Pinpoint the cell where the given text exists, returning its (X, Y) midpoint coordinate. 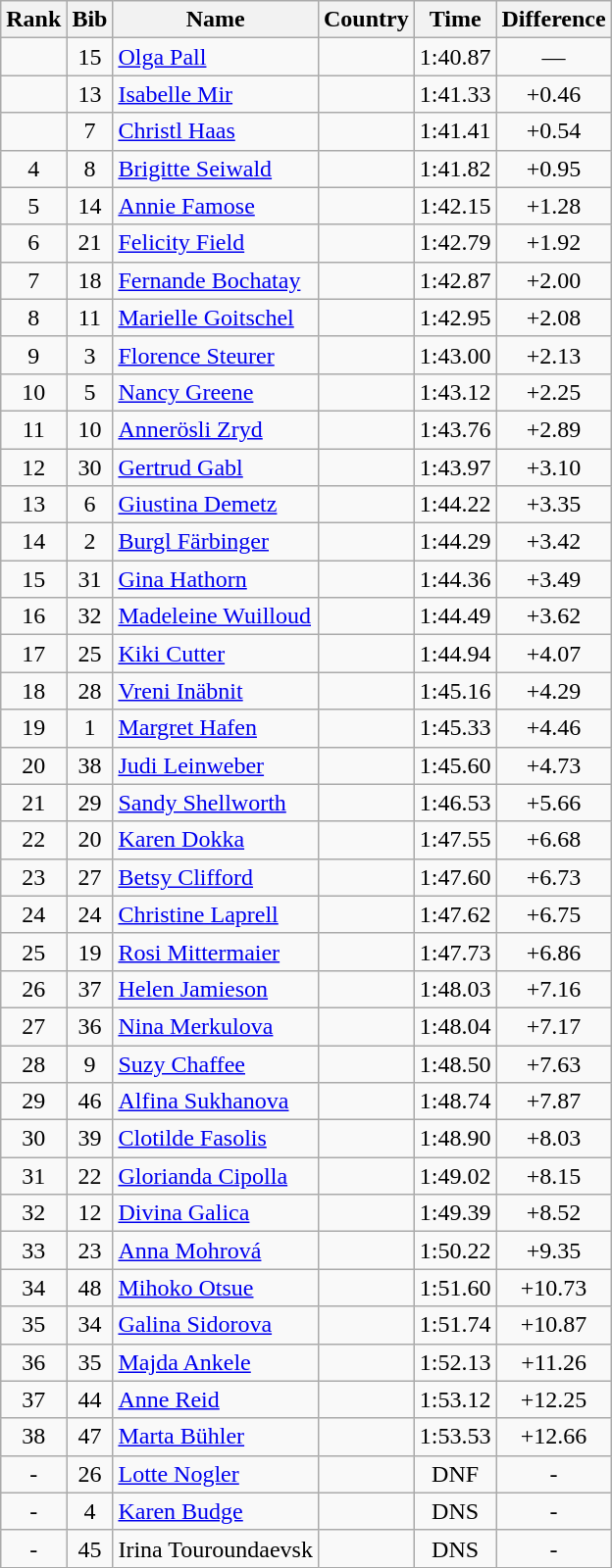
Anne Reid (216, 1399)
+3.35 (553, 505)
1:48.50 (455, 1063)
1:42.87 (455, 280)
Lotte Nogler (216, 1474)
+5.66 (553, 803)
1:50.22 (455, 1250)
+4.46 (553, 728)
+6.68 (553, 840)
Alfina Sukhanova (216, 1102)
Christl Haas (216, 131)
+3.49 (553, 579)
1:44.22 (455, 505)
+3.10 (553, 467)
+10.87 (553, 1325)
Florence Steurer (216, 355)
Difference (553, 20)
Annerösli Zryd (216, 429)
Sandy Shellworth (216, 803)
Isabelle Mir (216, 94)
Burgl Färbinger (216, 542)
39 (90, 1139)
1:43.76 (455, 429)
Gertrud Gabl (216, 467)
1:53.53 (455, 1437)
+4.73 (553, 765)
1:47.62 (455, 914)
— (553, 57)
Margret Hafen (216, 728)
1:42.79 (455, 243)
Rank (33, 20)
+7.17 (553, 1026)
+2.13 (553, 355)
1:42.95 (455, 318)
+6.75 (553, 914)
1 (90, 728)
1:49.02 (455, 1176)
1:47.55 (455, 840)
Country (366, 20)
Name (216, 20)
Nancy Greene (216, 392)
1:48.04 (455, 1026)
1:43.97 (455, 467)
33 (33, 1250)
+2.00 (553, 280)
2 (90, 542)
+11.26 (553, 1362)
Vreni Inäbnit (216, 691)
+8.52 (553, 1213)
Karen Dokka (216, 840)
Galina Sidorova (216, 1325)
Felicity Field (216, 243)
+4.29 (553, 691)
1:46.53 (455, 803)
1:47.73 (455, 952)
+6.73 (553, 877)
+0.46 (553, 94)
1:45.60 (455, 765)
1:52.13 (455, 1362)
46 (90, 1102)
Olga Pall (216, 57)
Kiki Cutter (216, 654)
Anna Mohrová (216, 1250)
+2.89 (553, 429)
1:44.49 (455, 616)
44 (90, 1399)
Judi Leinweber (216, 765)
1:44.94 (455, 654)
1:51.60 (455, 1288)
+10.73 (553, 1288)
Gina Hathorn (216, 579)
Madeleine Wuilloud (216, 616)
Helen Jamieson (216, 989)
+6.86 (553, 952)
+0.54 (553, 131)
+2.25 (553, 392)
1:51.74 (455, 1325)
Giustina Demetz (216, 505)
+2.08 (553, 318)
Annie Famose (216, 206)
+8.15 (553, 1176)
Rosi Mittermaier (216, 952)
1:45.16 (455, 691)
DNF (455, 1474)
1:41.33 (455, 94)
Irina Touroundaevsk (216, 1548)
+3.42 (553, 542)
Marielle Goitschel (216, 318)
45 (90, 1548)
Brigitte Seiwald (216, 169)
3 (90, 355)
Betsy Clifford (216, 877)
Bib (90, 20)
16 (33, 616)
Karen Budge (216, 1511)
+7.87 (553, 1102)
+0.95 (553, 169)
+4.07 (553, 654)
17 (33, 654)
Mihoko Otsue (216, 1288)
1:44.29 (455, 542)
1:48.03 (455, 989)
+1.92 (553, 243)
1:43.12 (455, 392)
+12.66 (553, 1437)
Glorianda Cipolla (216, 1176)
Suzy Chaffee (216, 1063)
1:42.15 (455, 206)
Time (455, 20)
1:49.39 (455, 1213)
Nina Merkulova (216, 1026)
1:48.74 (455, 1102)
+9.35 (553, 1250)
+3.62 (553, 616)
1:41.82 (455, 169)
1:48.90 (455, 1139)
1:45.33 (455, 728)
Marta Bühler (216, 1437)
Divina Galica (216, 1213)
48 (90, 1288)
+8.03 (553, 1139)
1:47.60 (455, 877)
1:40.87 (455, 57)
1:43.00 (455, 355)
+7.63 (553, 1063)
Majda Ankele (216, 1362)
+7.16 (553, 989)
1:41.41 (455, 131)
1:53.12 (455, 1399)
47 (90, 1437)
Clotilde Fasolis (216, 1139)
+1.28 (553, 206)
Christine Laprell (216, 914)
1:44.36 (455, 579)
+12.25 (553, 1399)
Fernande Bochatay (216, 280)
